Provide the (x, y) coordinate of the cell's center where the given text is located.  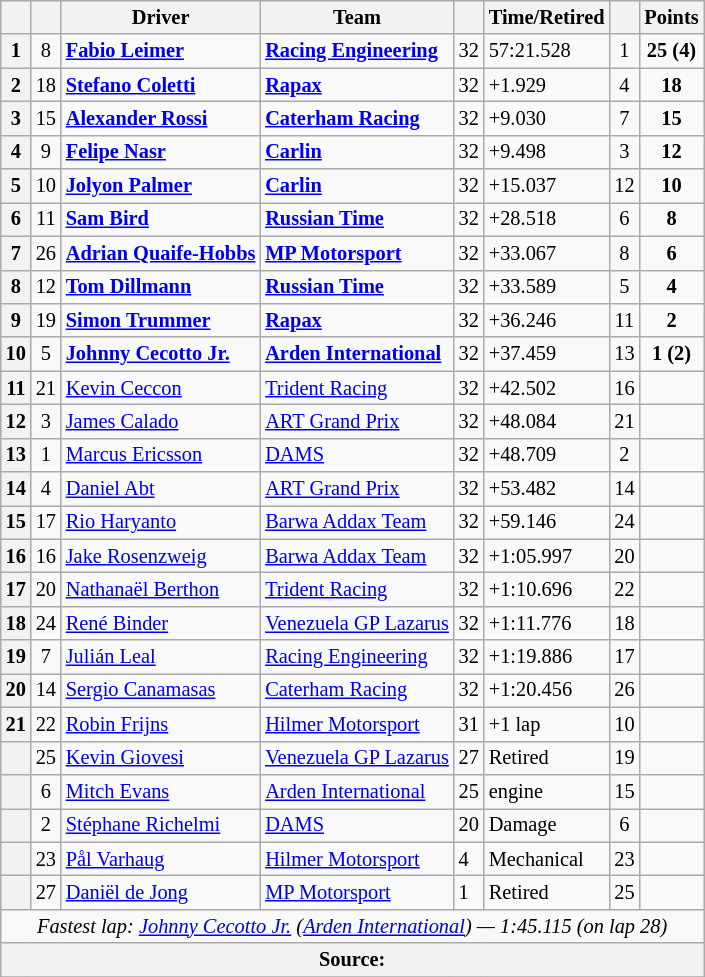
+53.482 (547, 489)
Sergio Canamasas (160, 690)
Simon Trummer (160, 320)
Fabio Leimer (160, 51)
+1:10.696 (547, 589)
Stefano Coletti (160, 85)
+9.498 (547, 152)
+1:05.997 (547, 556)
engine (547, 791)
Felipe Nasr (160, 152)
+1 lap (547, 724)
Tom Dillmann (160, 287)
Jolyon Palmer (160, 186)
+48.709 (547, 455)
Pål Varhaug (160, 859)
James Calado (160, 421)
Rio Haryanto (160, 522)
+1:19.886 (547, 657)
Robin Frijns (160, 724)
25 (4) (671, 51)
1 (2) (671, 354)
31 (469, 724)
Source: (352, 960)
Points (671, 17)
Damage (547, 825)
+42.502 (547, 388)
René Binder (160, 623)
Mechanical (547, 859)
+59.146 (547, 522)
Daniel Abt (160, 489)
Daniël de Jong (160, 892)
Mitch Evans (160, 791)
Jake Rosenzweig (160, 556)
+37.459 (547, 354)
+1:20.456 (547, 690)
+36.246 (547, 320)
+9.030 (547, 118)
Johnny Cecotto Jr. (160, 354)
Stéphane Richelmi (160, 825)
+15.037 (547, 186)
Kevin Ceccon (160, 388)
Team (356, 17)
+1:11.776 (547, 623)
Nathanaël Berthon (160, 589)
Driver (160, 17)
Fastest lap: Johnny Cecotto Jr. (Arden International) — 1:45.115 (on lap 28) (352, 926)
Julián Leal (160, 657)
Sam Bird (160, 219)
+1.929 (547, 85)
Adrian Quaife-Hobbs (160, 253)
Time/Retired (547, 17)
+28.518 (547, 219)
+33.589 (547, 287)
Marcus Ericsson (160, 455)
+33.067 (547, 253)
Alexander Rossi (160, 118)
+48.084 (547, 421)
Kevin Giovesi (160, 758)
57:21.528 (547, 51)
